Determine the (x, y) coordinate at the center of the cell enclosing the given text.  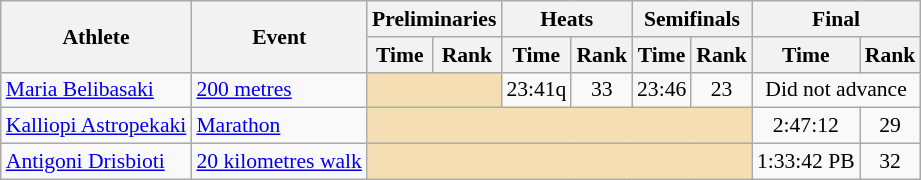
23:41q (536, 90)
32 (890, 162)
Semifinals (692, 19)
Preliminaries (434, 19)
Event (279, 36)
Athlete (96, 36)
29 (890, 126)
Final (836, 19)
23 (722, 90)
Marathon (279, 126)
2:47:12 (806, 126)
Maria Belibasaki (96, 90)
Heats (566, 19)
1:33:42 PB (806, 162)
23:46 (662, 90)
200 metres (279, 90)
Antigoni Drisbioti (96, 162)
20 kilometres walk (279, 162)
33 (602, 90)
Did not advance (836, 90)
Kalliopi Astropekaki (96, 126)
